Return (X, Y) of the center of cell containing provided text 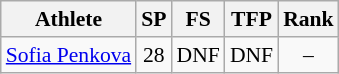
Athlete (68, 19)
TFP (252, 19)
28 (154, 55)
Rank (308, 19)
FS (198, 19)
– (308, 55)
SP (154, 19)
Sofia Penkova (68, 55)
